Extract the [x, y] coordinate from the center of the cell holding the provided text.  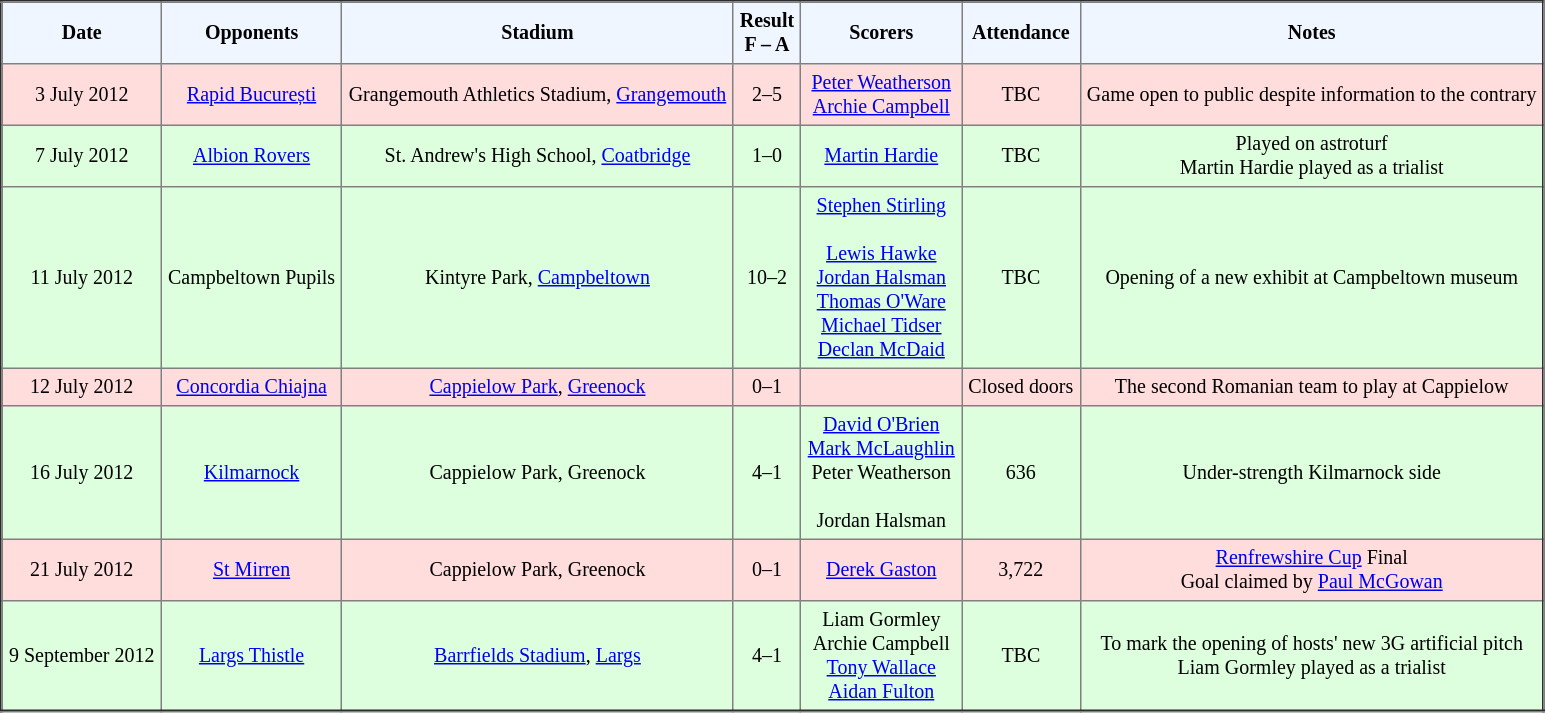
Liam Gormley Archie Campbell Tony Wallace Aidan Fulton [882, 656]
2–5 [767, 95]
Notes [1312, 33]
The second Romanian team to play at Cappielow [1312, 387]
21 July 2012 [82, 570]
Stephen Stirling Lewis Hawke Jordan Halsman Thomas O'Ware Michael Tidser Declan McDaid [882, 278]
Largs Thistle [252, 656]
Attendance [1021, 33]
Peter Weatherson Archie Campbell [882, 95]
St Mirren [252, 570]
Derek Gaston [882, 570]
16 July 2012 [82, 473]
636 [1021, 473]
Under-strength Kilmarnock side [1312, 473]
11 July 2012 [82, 278]
Game open to public despite information to the contrary [1312, 95]
Kintyre Park, Campbeltown [538, 278]
Result F – A [767, 33]
7 July 2012 [82, 156]
Date [82, 33]
Kilmarnock [252, 473]
To mark the opening of hosts' new 3G artificial pitch Liam Gormley played as a trialist [1312, 656]
3 July 2012 [82, 95]
Campbeltown Pupils [252, 278]
3,722 [1021, 570]
Scorers [882, 33]
Concordia Chiajna [252, 387]
10–2 [767, 278]
Stadium [538, 33]
1–0 [767, 156]
Barrfields Stadium, Largs [538, 656]
Opening of a new exhibit at Campbeltown museum [1312, 278]
Renfrewshire Cup Final Goal claimed by Paul McGowan [1312, 570]
12 July 2012 [82, 387]
Grangemouth Athletics Stadium, Grangemouth [538, 95]
Played on astroturf Martin Hardie played as a trialist [1312, 156]
St. Andrew's High School, Coatbridge [538, 156]
Martin Hardie [882, 156]
Closed doors [1021, 387]
Rapid București [252, 95]
Albion Rovers [252, 156]
9 September 2012 [82, 656]
David O'Brien Mark McLaughlin Peter Weatherson Jordan Halsman [882, 473]
Opponents [252, 33]
